Provide the (x, y) coordinate of the cell's center where the given text is located.  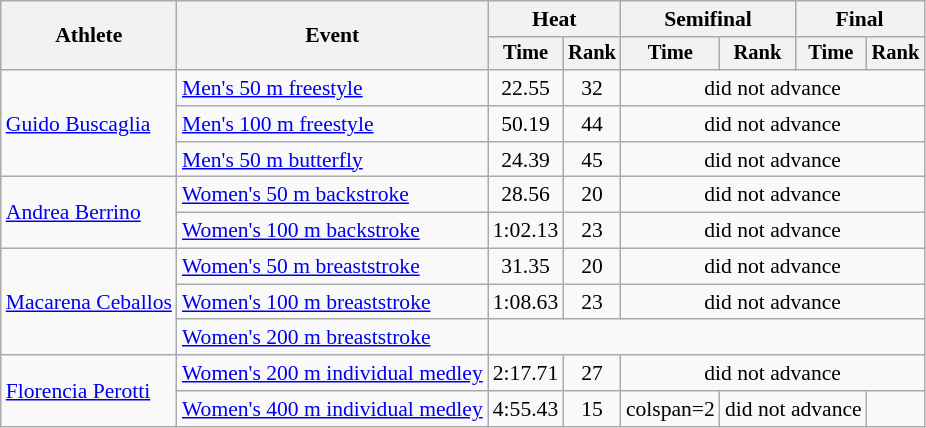
1:08.63 (526, 302)
Heat (554, 19)
Florencia Perotti (89, 390)
27 (592, 373)
15 (592, 409)
Andrea Berrino (89, 212)
Women's 400 m individual medley (332, 409)
colspan=2 (670, 409)
Women's 50 m breaststroke (332, 267)
Women's 100 m breaststroke (332, 302)
1:02.13 (526, 231)
Final (860, 19)
Men's 50 m freestyle (332, 88)
22.55 (526, 88)
28.56 (526, 195)
Women's 50 m backstroke (332, 195)
Women's 200 m breaststroke (332, 338)
45 (592, 160)
32 (592, 88)
Women's 100 m backstroke (332, 231)
Event (332, 36)
Men's 100 m freestyle (332, 124)
Semifinal (708, 19)
Athlete (89, 36)
Guido Buscaglia (89, 124)
24.39 (526, 160)
50.19 (526, 124)
2:17.71 (526, 373)
31.35 (526, 267)
Men's 50 m butterfly (332, 160)
4:55.43 (526, 409)
44 (592, 124)
Women's 200 m individual medley (332, 373)
Macarena Ceballos (89, 302)
